Scan for the cell matching the given text and deliver its [X, Y] coordinate at center. 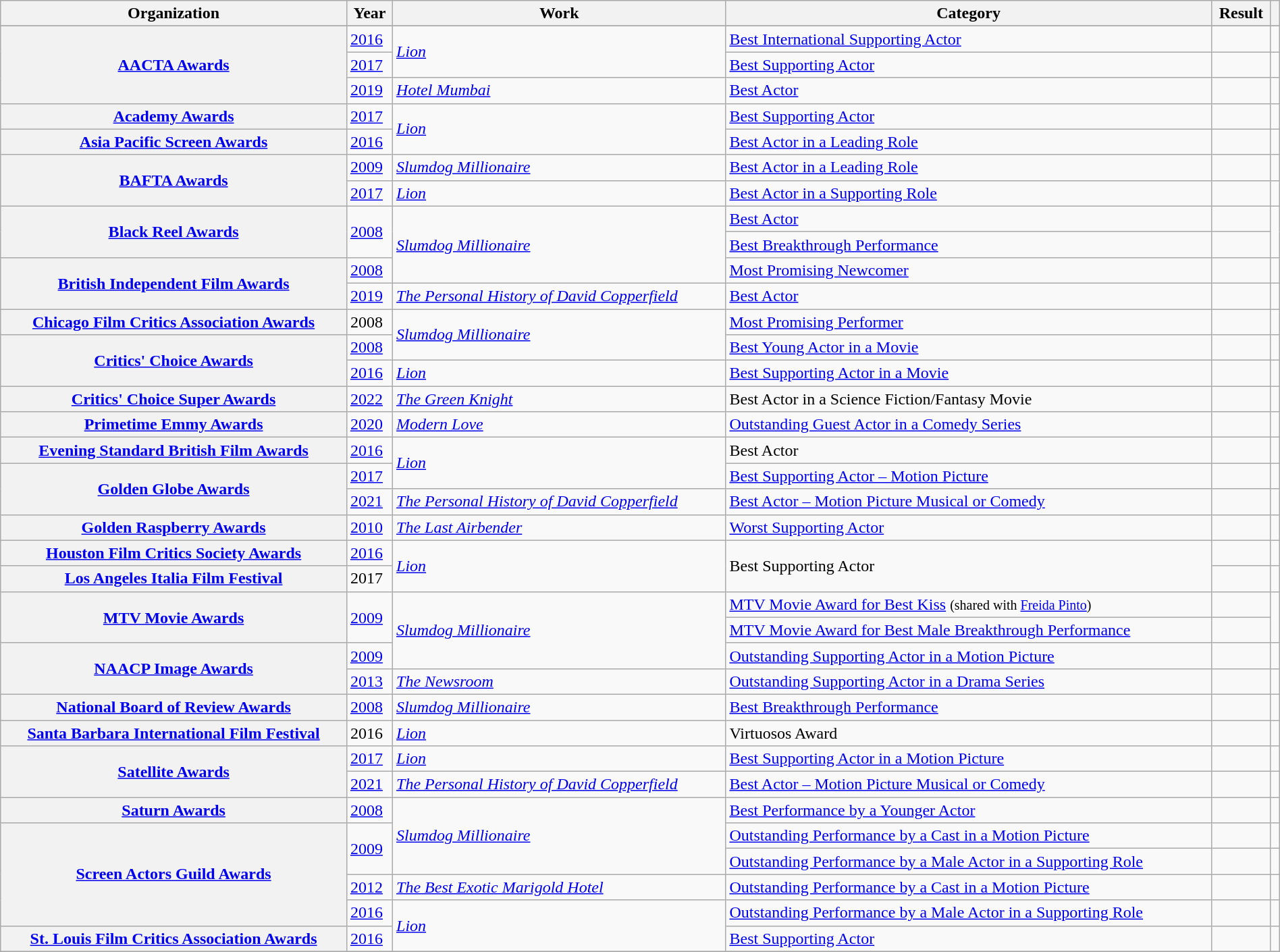
Houston Film Critics Society Awards [174, 553]
Worst Supporting Actor [968, 527]
Result [1241, 14]
The Last Airbender [559, 527]
Category [968, 14]
2020 [369, 425]
The Best Exotic Marigold Hotel [559, 887]
Evening Standard British Film Awards [174, 450]
The Newsroom [559, 681]
BAFTA Awards [174, 180]
Best Supporting Actor in a Movie [968, 373]
The Green Knight [559, 399]
MTV Movie Award for Best Male Breakthrough Performance [968, 630]
2022 [369, 399]
NAACP Image Awards [174, 668]
Best Supporting Actor in a Motion Picture [968, 759]
Outstanding Supporting Actor in a Drama Series [968, 681]
Primetime Emmy Awards [174, 425]
Critics' Choice Awards [174, 361]
Work [559, 14]
MTV Movie Award for Best Kiss (shared with Freida Pinto) [968, 604]
Saturn Awards [174, 810]
Best Actor in a Supporting Role [968, 193]
MTV Movie Awards [174, 617]
Golden Globe Awards [174, 489]
Most Promising Performer [968, 322]
Outstanding Guest Actor in a Comedy Series [968, 425]
Most Promising Newcomer [968, 270]
Best International Supporting Actor [968, 39]
Chicago Film Critics Association Awards [174, 322]
Santa Barbara International Film Festival [174, 733]
Best Young Actor in a Movie [968, 348]
Asia Pacific Screen Awards [174, 142]
Critics' Choice Super Awards [174, 399]
Modern Love [559, 425]
Black Reel Awards [174, 232]
British Independent Film Awards [174, 283]
Satellite Awards [174, 772]
Year [369, 14]
Virtuosos Award [968, 733]
AACTA Awards [174, 65]
Los Angeles Italia Film Festival [174, 579]
Best Supporting Actor – Motion Picture [968, 476]
Golden Raspberry Awards [174, 527]
Hotel Mumbai [559, 90]
Academy Awards [174, 116]
2013 [369, 681]
National Board of Review Awards [174, 707]
Best Performance by a Younger Actor [968, 810]
Screen Actors Guild Awards [174, 874]
2010 [369, 527]
St. Louis Film Critics Association Awards [174, 938]
Best Actor in a Science Fiction/Fantasy Movie [968, 399]
Outstanding Supporting Actor in a Motion Picture [968, 656]
2012 [369, 887]
Organization [174, 14]
